Return the [X, Y] coordinate for the center point of the cell that contains the specified text.  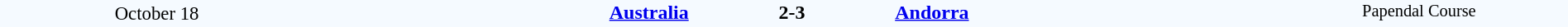
Andorra [1082, 12]
October 18 [157, 13]
2-3 [791, 12]
Papendal Course [1419, 13]
Australia [501, 12]
